Search for the cell housing the specified text and yield its (x, y) center coordinate. 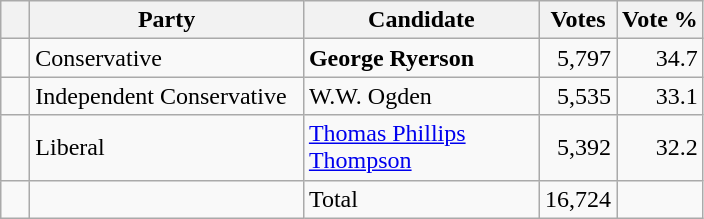
Liberal (167, 148)
5,535 (578, 96)
34.7 (660, 58)
5,392 (578, 148)
Thomas Phillips Thompson (421, 148)
Vote % (660, 20)
Independent Conservative (167, 96)
Conservative (167, 58)
Votes (578, 20)
Total (421, 199)
33.1 (660, 96)
George Ryerson (421, 58)
16,724 (578, 199)
W.W. Ogden (421, 96)
5,797 (578, 58)
Candidate (421, 20)
32.2 (660, 148)
Party (167, 20)
